Determine the (x, y) coordinate at the center of the cell enclosing the given text.  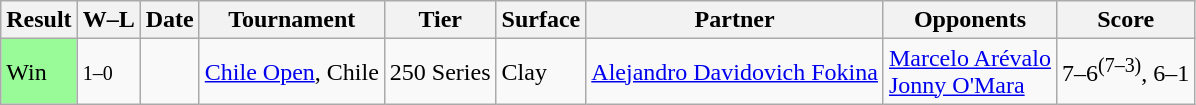
1–0 (108, 72)
250 Series (440, 72)
Tier (440, 20)
W–L (108, 20)
Alejandro Davidovich Fokina (735, 72)
Partner (735, 20)
Opponents (970, 20)
Clay (541, 72)
Result (39, 20)
Date (170, 20)
Chile Open, Chile (292, 72)
Tournament (292, 20)
Surface (541, 20)
Win (39, 72)
Marcelo Arévalo Jonny O'Mara (970, 72)
Score (1125, 20)
7–6(7–3), 6–1 (1125, 72)
